Scan for the cell matching the given text and deliver its (X, Y) coordinate at center. 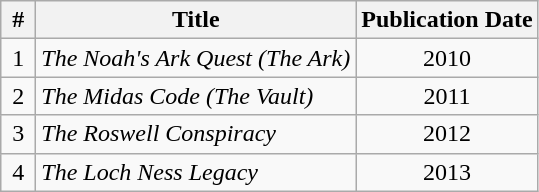
3 (18, 134)
# (18, 20)
Title (196, 20)
2011 (447, 96)
The Roswell Conspiracy (196, 134)
2012 (447, 134)
2013 (447, 172)
4 (18, 172)
The Loch Ness Legacy (196, 172)
The Noah's Ark Quest (The Ark) (196, 58)
1 (18, 58)
2 (18, 96)
2010 (447, 58)
Publication Date (447, 20)
The Midas Code (The Vault) (196, 96)
